Determine the [X, Y] coordinate at the center of the cell enclosing the given text.  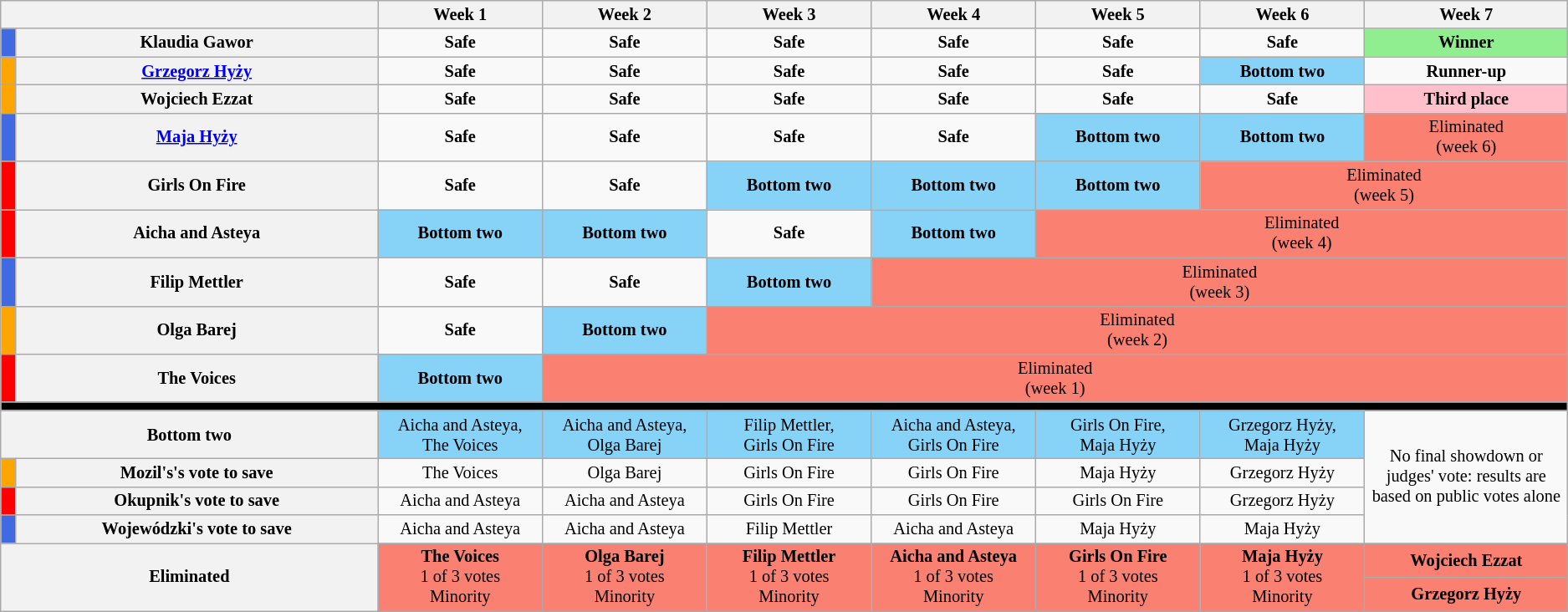
Week 4 [953, 14]
Mozil's's vote to save [197, 472]
Week 6 [1283, 14]
Olga Barej1 of 3 votesMinority [626, 577]
Grzegorz Hyży,Maja Hyży [1283, 435]
Klaudia Gawor [197, 43]
Eliminated(week 3) [1219, 282]
The Voices1 of 3 votesMinority [460, 577]
Girls On Fire,Maja Hyży [1117, 435]
Week 5 [1117, 14]
No final showdown or judges' vote: results are based on public votes alone [1467, 477]
Third place [1467, 99]
Winner [1467, 43]
Eliminated [189, 577]
Aicha and Asteya1 of 3 votesMinority [953, 577]
Girls On Fire1 of 3 votesMinority [1117, 577]
Week 2 [626, 14]
Eliminated(week 2) [1137, 330]
Week 1 [460, 14]
Filip Mettler,Girls On Fire [789, 435]
Aicha and Asteya,The Voices [460, 435]
Eliminated(week 1) [1055, 378]
Week 3 [789, 14]
Eliminated(week 6) [1467, 137]
Filip Mettler1 of 3 votesMinority [789, 577]
Maja Hyży1 of 3 votesMinority [1283, 577]
Aicha and Asteya,Girls On Fire [953, 435]
Runner-up [1467, 71]
Wojewódzki's vote to save [197, 529]
Aicha and Asteya,Olga Barej [626, 435]
Eliminated(week 5) [1384, 186]
Okupnik's vote to save [197, 501]
Eliminated(week 4) [1301, 233]
Week 7 [1467, 14]
